Provide the [x, y] coordinate of the cell's center where the given text is located.  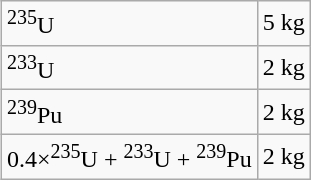
0.4×235U + 233U + 239Pu [129, 156]
5 kg [284, 24]
235U [129, 24]
239Pu [129, 112]
233U [129, 68]
